For the text-containing cell, return its midpoint in (x, y) coordinate format. 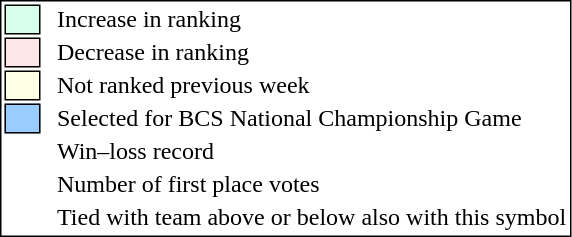
Not ranked previous week (312, 85)
Selected for BCS National Championship Game (312, 119)
Tied with team above or below also with this symbol (312, 217)
Win–loss record (312, 151)
Increase in ranking (312, 19)
Number of first place votes (312, 185)
Decrease in ranking (312, 53)
